Scan for the cell matching the given text and deliver its (x, y) coordinate at center. 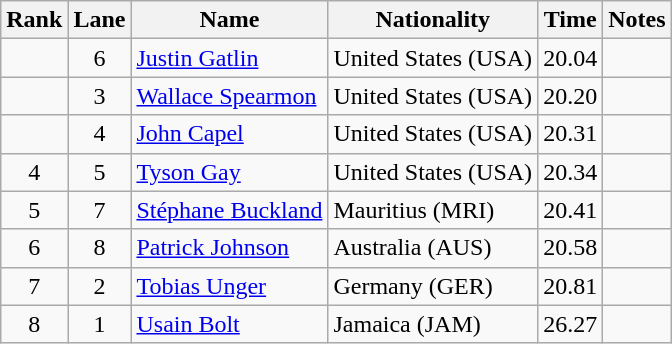
20.81 (570, 286)
John Capel (230, 134)
20.20 (570, 96)
1 (100, 324)
20.34 (570, 172)
Tyson Gay (230, 172)
Lane (100, 20)
Name (230, 20)
Nationality (433, 20)
3 (100, 96)
Rank (34, 20)
Australia (AUS) (433, 248)
20.04 (570, 58)
Wallace Spearmon (230, 96)
20.31 (570, 134)
Germany (GER) (433, 286)
26.27 (570, 324)
20.58 (570, 248)
2 (100, 286)
Justin Gatlin (230, 58)
Usain Bolt (230, 324)
Tobias Unger (230, 286)
Jamaica (JAM) (433, 324)
Notes (637, 20)
Mauritius (MRI) (433, 210)
Time (570, 20)
Patrick Johnson (230, 248)
20.41 (570, 210)
Stéphane Buckland (230, 210)
